Locate the cell with the specified text and output its [X, Y] center coordinate. 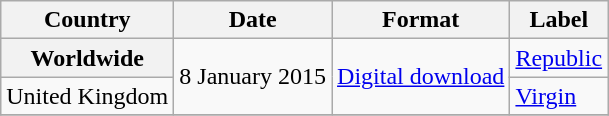
Republic [559, 58]
Worldwide [88, 58]
Label [559, 20]
Country [88, 20]
Format [421, 20]
Digital download [421, 77]
United Kingdom [88, 96]
8 January 2015 [253, 77]
Virgin [559, 96]
Date [253, 20]
